Capture the cell that displays the provided text and extract its [x, y] central coordinate. 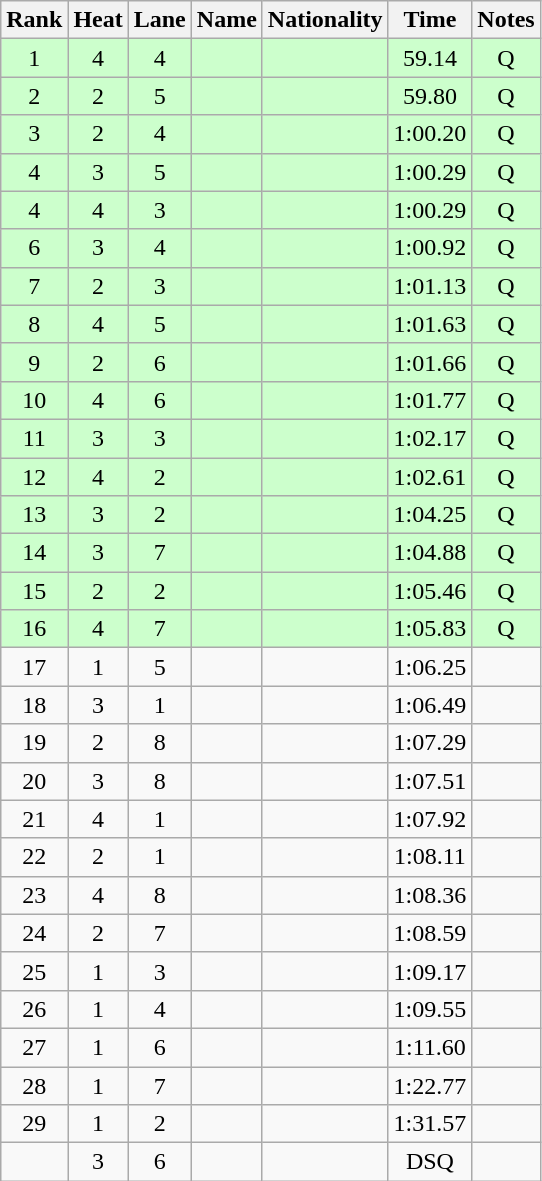
1:08.36 [430, 895]
13 [34, 515]
1:09.17 [430, 971]
1:22.77 [430, 1085]
1:02.61 [430, 477]
1:01.66 [430, 362]
16 [34, 629]
1:01.63 [430, 324]
1:07.92 [430, 819]
29 [34, 1124]
1:07.51 [430, 781]
1:01.13 [430, 286]
1:00.20 [430, 134]
1:06.25 [430, 667]
1:07.29 [430, 743]
1:31.57 [430, 1124]
19 [34, 743]
15 [34, 591]
18 [34, 705]
20 [34, 781]
24 [34, 933]
1:05.83 [430, 629]
1:08.11 [430, 857]
9 [34, 362]
Heat [98, 20]
1:00.92 [430, 248]
1:09.55 [430, 1009]
14 [34, 553]
Lane [160, 20]
1:06.49 [430, 705]
26 [34, 1009]
22 [34, 857]
23 [34, 895]
28 [34, 1085]
17 [34, 667]
21 [34, 819]
10 [34, 400]
Name [226, 20]
Rank [34, 20]
Notes [506, 20]
1:04.25 [430, 515]
1:08.59 [430, 933]
25 [34, 971]
1:04.88 [430, 553]
1:11.60 [430, 1047]
1:02.17 [430, 438]
27 [34, 1047]
Nationality [325, 20]
11 [34, 438]
59.14 [430, 58]
DSQ [430, 1162]
Time [430, 20]
1:05.46 [430, 591]
59.80 [430, 96]
1:01.77 [430, 400]
12 [34, 477]
